Search for the cell housing the specified text and yield its (x, y) center coordinate. 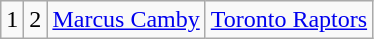
Marcus Camby (126, 20)
1 (12, 20)
Toronto Raptors (288, 20)
2 (36, 20)
